Find where the given text appears and provide that cell's center as [x, y] coordinate. 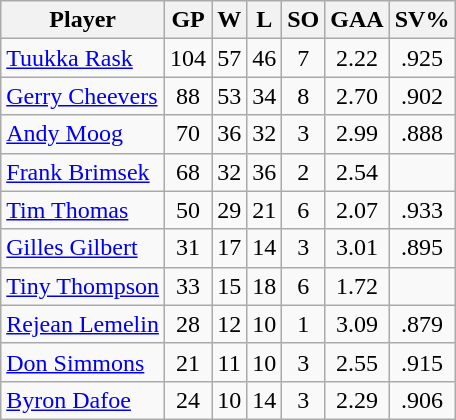
88 [188, 96]
34 [264, 96]
2 [304, 172]
11 [230, 362]
1 [304, 324]
7 [304, 58]
2.07 [357, 210]
SV% [422, 20]
.879 [422, 324]
12 [230, 324]
.915 [422, 362]
Player [83, 20]
50 [188, 210]
Tuukka Rask [83, 58]
Tim Thomas [83, 210]
57 [230, 58]
70 [188, 134]
W [230, 20]
24 [188, 400]
.902 [422, 96]
.933 [422, 210]
Don Simmons [83, 362]
17 [230, 248]
8 [304, 96]
Gilles Gilbert [83, 248]
2.70 [357, 96]
3.09 [357, 324]
2.22 [357, 58]
.906 [422, 400]
46 [264, 58]
Frank Brimsek [83, 172]
3.01 [357, 248]
33 [188, 286]
Byron Dafoe [83, 400]
.888 [422, 134]
Rejean Lemelin [83, 324]
.895 [422, 248]
1.72 [357, 286]
Tiny Thompson [83, 286]
2.99 [357, 134]
L [264, 20]
53 [230, 96]
2.55 [357, 362]
31 [188, 248]
29 [230, 210]
GAA [357, 20]
15 [230, 286]
Gerry Cheevers [83, 96]
GP [188, 20]
104 [188, 58]
2.54 [357, 172]
SO [304, 20]
18 [264, 286]
.925 [422, 58]
2.29 [357, 400]
68 [188, 172]
28 [188, 324]
Andy Moog [83, 134]
